Extract the [X, Y] coordinate from the center of the cell holding the provided text.  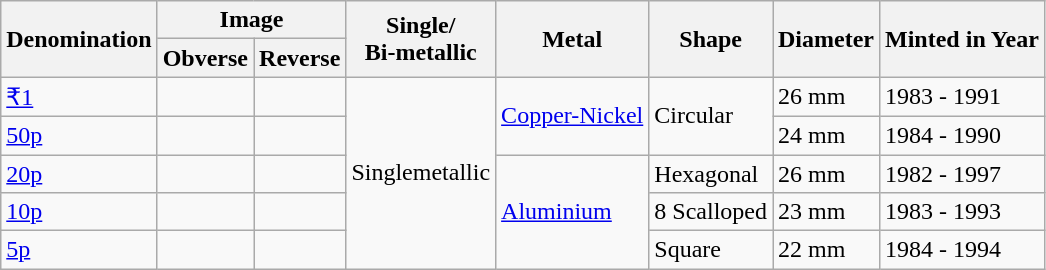
1983 - 1993 [962, 212]
1984 - 1990 [962, 135]
Hexagonal [711, 173]
Shape [711, 39]
23 mm [826, 212]
Copper-Nickel [572, 116]
Metal [572, 39]
10p [79, 212]
Diameter [826, 39]
1984 - 1994 [962, 250]
Reverse [300, 58]
1983 - 1991 [962, 97]
8 Scalloped [711, 212]
Single/Bi-metallic [421, 39]
5p [79, 250]
Circular [711, 116]
Singlemetallic [421, 173]
22 mm [826, 250]
1982 - 1997 [962, 173]
Image [252, 20]
Obverse [205, 58]
Denomination [79, 39]
Square [711, 250]
20p [79, 173]
Minted in Year [962, 39]
Aluminium [572, 211]
24 mm [826, 135]
50p [79, 135]
₹1 [79, 97]
